Locate the cell with the specified text and output its [x, y] center coordinate. 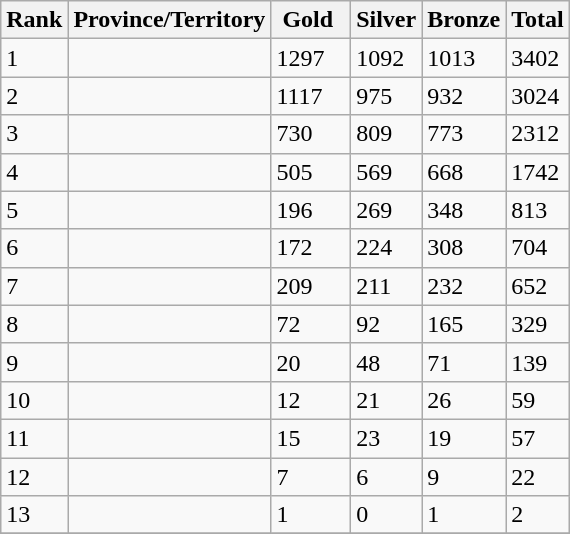
505 [311, 172]
Total [538, 20]
348 [464, 210]
92 [386, 324]
139 [538, 362]
Silver [386, 20]
0 [386, 515]
5 [34, 210]
172 [311, 248]
48 [386, 362]
668 [464, 172]
211 [386, 286]
165 [464, 324]
224 [386, 248]
773 [464, 134]
329 [538, 324]
57 [538, 438]
809 [386, 134]
813 [538, 210]
20 [311, 362]
19 [464, 438]
11 [34, 438]
Gold [311, 20]
932 [464, 96]
704 [538, 248]
269 [386, 210]
1742 [538, 172]
308 [464, 248]
8 [34, 324]
Bronze [464, 20]
10 [34, 400]
13 [34, 515]
Rank [34, 20]
730 [311, 134]
59 [538, 400]
652 [538, 286]
3 [34, 134]
15 [311, 438]
23 [386, 438]
1297 [311, 58]
232 [464, 286]
21 [386, 400]
975 [386, 96]
72 [311, 324]
3024 [538, 96]
1013 [464, 58]
196 [311, 210]
4 [34, 172]
Province/Territory [170, 20]
2312 [538, 134]
71 [464, 362]
569 [386, 172]
1092 [386, 58]
209 [311, 286]
3402 [538, 58]
26 [464, 400]
22 [538, 477]
1117 [311, 96]
